Search for the cell housing the specified text and yield its (x, y) center coordinate. 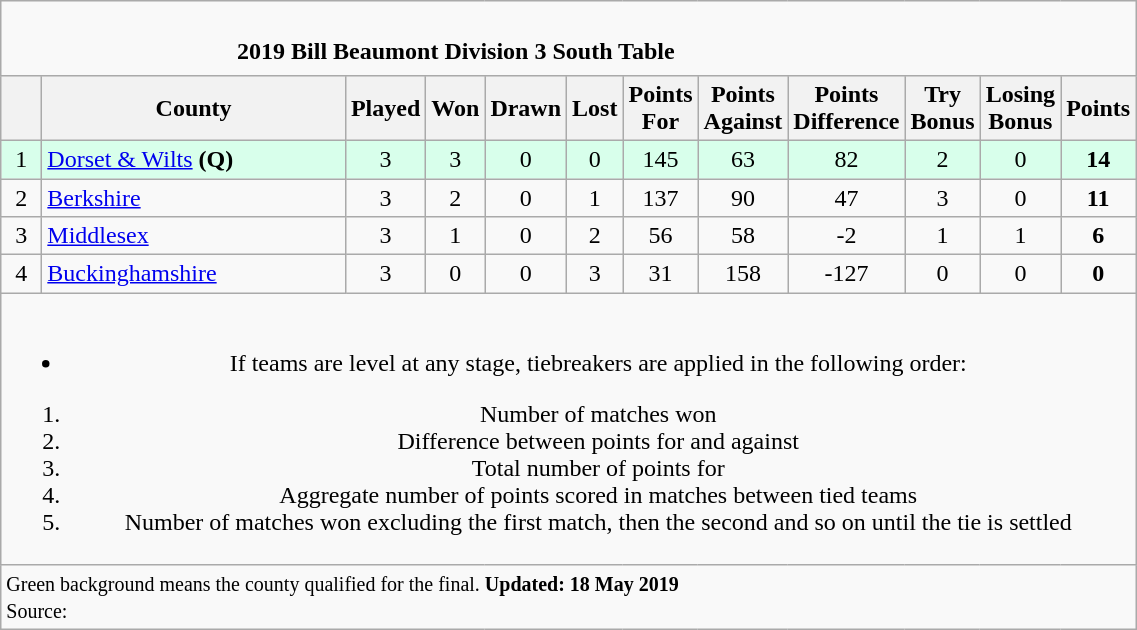
47 (846, 197)
Drawn (526, 108)
56 (660, 236)
90 (743, 197)
145 (660, 159)
Middlesex (194, 236)
Try Bonus (942, 108)
Won (456, 108)
Buckinghamshire (194, 274)
Points For (660, 108)
4 (22, 274)
-127 (846, 274)
58 (743, 236)
Losing Bonus (1020, 108)
Points Against (743, 108)
137 (660, 197)
Points Difference (846, 108)
-2 (846, 236)
63 (743, 159)
11 (1098, 197)
6 (1098, 236)
14 (1098, 159)
Lost (595, 108)
31 (660, 274)
County (194, 108)
Dorset & Wilts (Q) (194, 159)
Played (385, 108)
Green background means the county qualified for the final. Updated: 18 May 2019Source: (568, 598)
Berkshire (194, 197)
82 (846, 159)
158 (743, 274)
Points (1098, 108)
